Identify which cell holds the provided text, then report its [x, y] central coordinate. 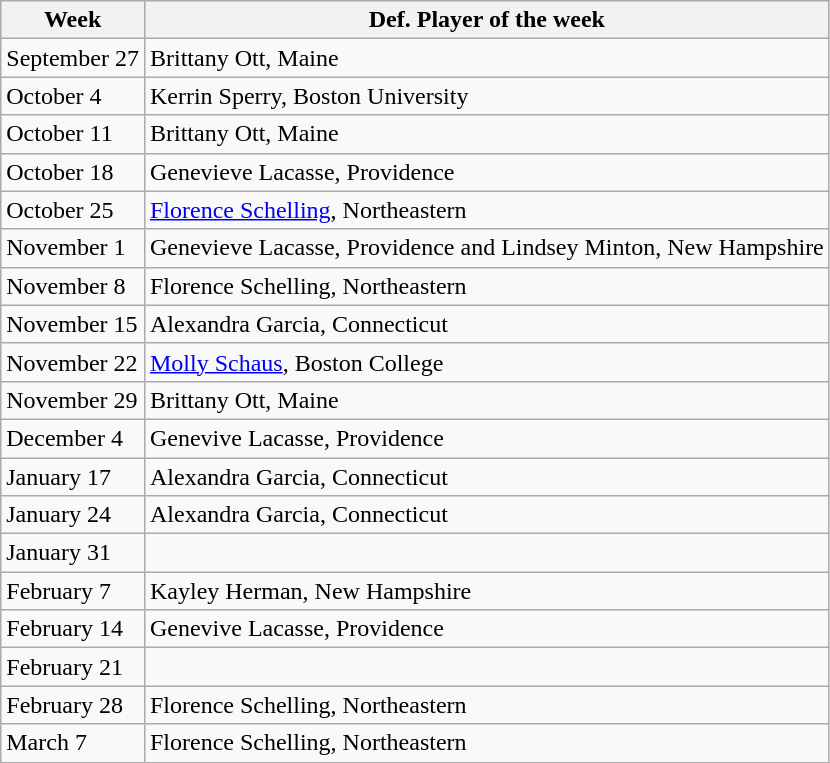
December 4 [73, 438]
Genevieve Lacasse, Providence and Lindsey Minton, New Hampshire [486, 248]
February 7 [73, 591]
October 11 [73, 134]
November 22 [73, 362]
Def. Player of the week [486, 20]
Molly Schaus, Boston College [486, 362]
November 29 [73, 400]
Kerrin Sperry, Boston University [486, 96]
January 17 [73, 477]
February 21 [73, 667]
November 15 [73, 324]
November 1 [73, 248]
September 27 [73, 58]
February 28 [73, 705]
February 14 [73, 629]
January 24 [73, 515]
Week [73, 20]
Kayley Herman, New Hampshire [486, 591]
Genevieve Lacasse, Providence [486, 172]
October 18 [73, 172]
November 8 [73, 286]
October 4 [73, 96]
October 25 [73, 210]
March 7 [73, 743]
January 31 [73, 553]
